Search for the cell housing the specified text and yield its (x, y) center coordinate. 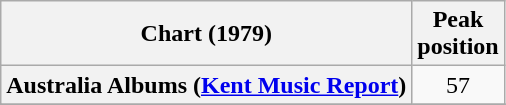
Australia Albums (Kent Music Report) (206, 85)
Chart (1979) (206, 34)
57 (458, 85)
Peakposition (458, 34)
